Output the (x, y) coordinate of the center of the cell containing the given text.  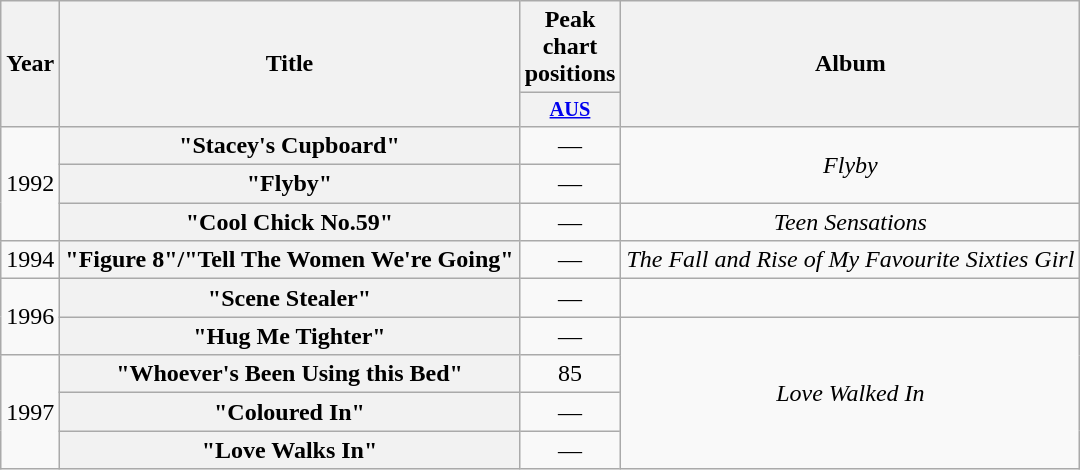
"Coloured In" (290, 412)
The Fall and Rise of My Favourite Sixties Girl (850, 260)
1992 (30, 183)
1996 (30, 317)
"Whoever's Been Using this Bed" (290, 374)
"Scene Stealer" (290, 298)
Peak chart positions (570, 47)
1997 (30, 412)
"Stacey's Cupboard" (290, 145)
1994 (30, 260)
Teen Sensations (850, 222)
"Hug Me Tighter" (290, 336)
Year (30, 64)
"Love Walks In" (290, 450)
"Figure 8"/"Tell The Women We're Going" (290, 260)
"Cool Chick No.59" (290, 222)
85 (570, 374)
Album (850, 64)
AUS (570, 110)
Flyby (850, 164)
"Flyby" (290, 184)
Title (290, 64)
Love Walked In (850, 393)
